From the cell containing the given text, extract its center point as [x, y] coordinate. 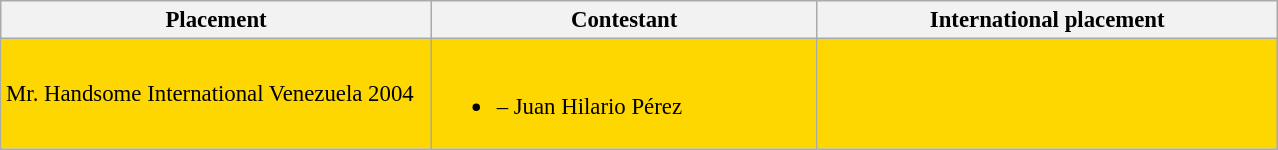
Mr. Handsome International Venezuela 2004 [216, 94]
International placement [1048, 20]
Placement [216, 20]
– Juan Hilario Pérez [624, 94]
Contestant [624, 20]
